Output the (X, Y) coordinate of the center of the cell containing the given text.  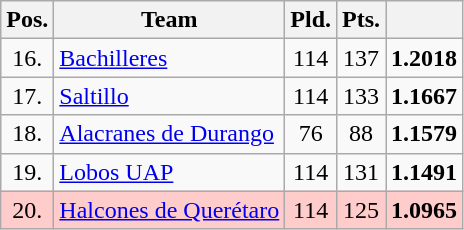
18. (28, 134)
88 (362, 134)
Team (170, 20)
Pts. (362, 20)
16. (28, 58)
125 (362, 210)
1.1491 (424, 172)
137 (362, 58)
Saltillo (170, 96)
Alacranes de Durango (170, 134)
1.0965 (424, 210)
131 (362, 172)
Bachilleres (170, 58)
Pos. (28, 20)
1.1579 (424, 134)
1.2018 (424, 58)
Lobos UAP (170, 172)
Pld. (311, 20)
Halcones de Querétaro (170, 210)
17. (28, 96)
1.1667 (424, 96)
133 (362, 96)
20. (28, 210)
76 (311, 134)
19. (28, 172)
